Scan for the cell matching the given text and deliver its (X, Y) coordinate at center. 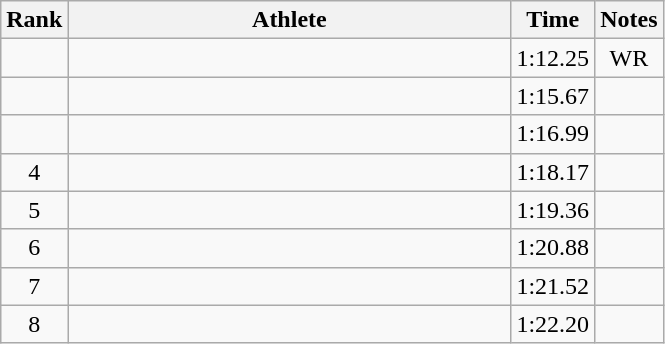
1:15.67 (553, 96)
6 (34, 248)
Time (553, 20)
Notes (629, 20)
4 (34, 172)
8 (34, 324)
1:22.20 (553, 324)
5 (34, 210)
1:20.88 (553, 248)
WR (629, 58)
1:16.99 (553, 134)
Rank (34, 20)
1:18.17 (553, 172)
1:12.25 (553, 58)
Athlete (290, 20)
1:21.52 (553, 286)
7 (34, 286)
1:19.36 (553, 210)
